Output the (X, Y) coordinate of the center of the cell containing the given text.  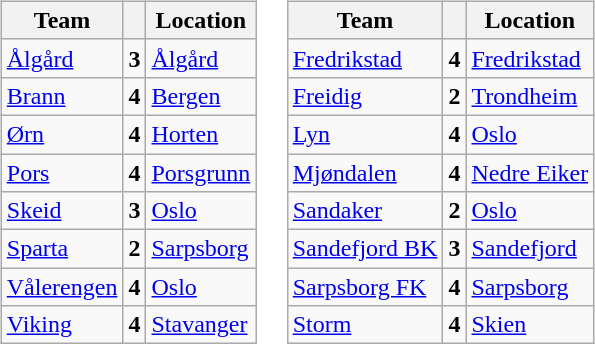
Skeid (62, 211)
Horten (201, 134)
Stavanger (201, 325)
Storm (365, 325)
Brann (62, 96)
Freidig (365, 96)
Porsgrunn (201, 173)
Trondheim (530, 96)
Mjøndalen (365, 173)
Sandefjord BK (365, 249)
Sandaker (365, 211)
Sarpsborg FK (365, 287)
Pors (62, 173)
Viking (62, 325)
Skien (530, 325)
Sparta (62, 249)
Bergen (201, 96)
Sandefjord (530, 249)
Ørn (62, 134)
Lyn (365, 134)
Vålerengen (62, 287)
Nedre Eiker (530, 173)
